For the text-containing cell, return its midpoint in [X, Y] coordinate format. 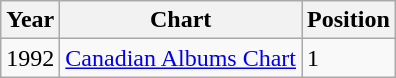
Year [30, 20]
Position [349, 20]
1 [349, 58]
Chart [181, 20]
Canadian Albums Chart [181, 58]
1992 [30, 58]
